Pinpoint the cell where the given text exists, returning its (x, y) midpoint coordinate. 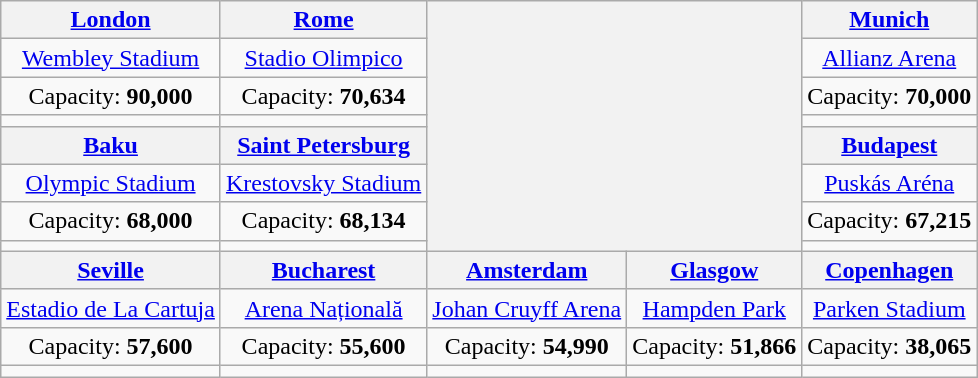
Capacity: 67,215 (890, 221)
Copenhagen (890, 270)
Munich (890, 20)
Johan Cruyff Arena (527, 308)
Hampden Park (714, 308)
Bucharest (323, 270)
Amsterdam (527, 270)
Capacity: 68,000 (111, 221)
Budapest (890, 145)
Glasgow (714, 270)
Capacity: 55,600 (323, 346)
Arena Națională (323, 308)
Saint Petersburg (323, 145)
Capacity: 38,065 (890, 346)
Stadio Olimpico (323, 58)
Parken Stadium (890, 308)
Capacity: 90,000 (111, 96)
Capacity: 70,000 (890, 96)
Allianz Arena (890, 58)
Olympic Stadium (111, 183)
Capacity: 57,600 (111, 346)
Capacity: 68,134 (323, 221)
Seville (111, 270)
Capacity: 70,634 (323, 96)
Capacity: 51,866 (714, 346)
Estadio de La Cartuja (111, 308)
Wembley Stadium (111, 58)
Rome (323, 20)
Krestovsky Stadium (323, 183)
Baku (111, 145)
Capacity: 54,990 (527, 346)
London (111, 20)
Puskás Aréna (890, 183)
